Output the (x, y) coordinate of the center of the cell containing the given text.  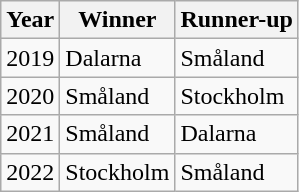
Winner (118, 20)
2019 (30, 58)
2021 (30, 134)
Year (30, 20)
Runner-up (237, 20)
2020 (30, 96)
2022 (30, 172)
